Output the (X, Y) coordinate of the center of the cell containing the given text.  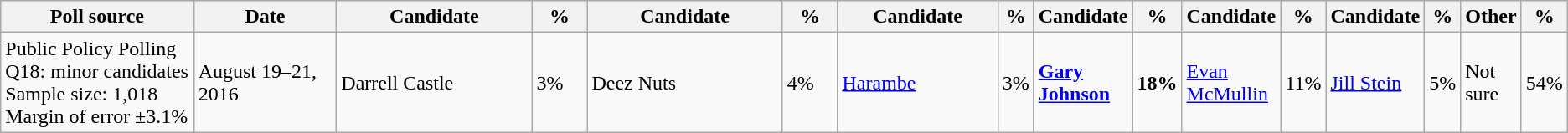
5% (1442, 82)
Jill Stein (1375, 82)
Date (265, 17)
Evan McMullin (1231, 82)
Harambe (918, 82)
4% (810, 82)
11% (1303, 82)
Not sure (1491, 82)
Poll source (97, 17)
Other (1491, 17)
Gary Johnson (1083, 82)
Deez Nuts (685, 82)
Public Policy Polling Q18: minor candidatesSample size: 1,018Margin of error ±3.1% (97, 82)
Darrell Castle (434, 82)
54% (1545, 82)
August 19–21, 2016 (265, 82)
18% (1158, 82)
